Output the (x, y) coordinate of the center of the cell containing the given text.  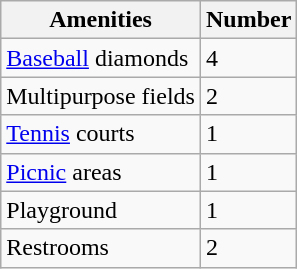
Restrooms (101, 248)
Tennis courts (101, 134)
Amenities (101, 20)
Picnic areas (101, 172)
Number (248, 20)
Playground (101, 210)
4 (248, 58)
Baseball diamonds (101, 58)
Multipurpose fields (101, 96)
